Find where the given text appears and provide that cell's center as [X, Y] coordinate. 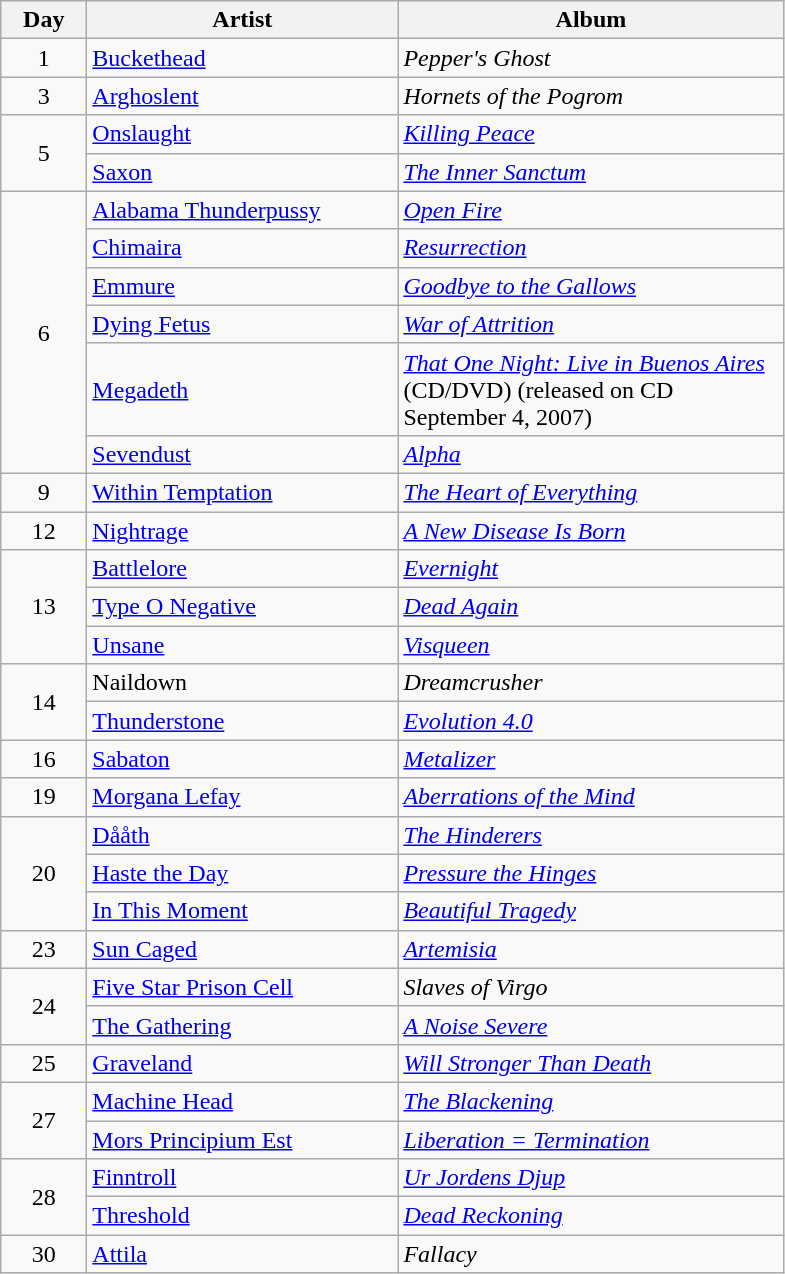
Evernight [591, 569]
3 [44, 96]
Morgana Lefay [242, 797]
16 [44, 759]
Buckethead [242, 58]
6 [44, 332]
The Gathering [242, 1025]
Battlelore [242, 569]
Fallacy [591, 1254]
Ur Jordens Djup [591, 1178]
19 [44, 797]
Visqueen [591, 645]
Aberrations of the Mind [591, 797]
Onslaught [242, 134]
Artemisia [591, 949]
Will Stronger Than Death [591, 1063]
Slaves of Virgo [591, 987]
Goodbye to the Gallows [591, 286]
Beautiful Tragedy [591, 911]
Emmure [242, 286]
Pepper's Ghost [591, 58]
Dead Reckoning [591, 1216]
20 [44, 873]
23 [44, 949]
That One Night: Live in Buenos Aires (CD/DVD) (released on CD September 4, 2007) [591, 389]
25 [44, 1063]
Hornets of the Pogrom [591, 96]
A New Disease Is Born [591, 531]
Unsane [242, 645]
27 [44, 1120]
Megadeth [242, 389]
14 [44, 702]
Resurrection [591, 248]
Sevendust [242, 454]
A Noise Severe [591, 1025]
Pressure the Hinges [591, 873]
Alpha [591, 454]
Graveland [242, 1063]
Open Fire [591, 210]
Dreamcrusher [591, 683]
Arghoslent [242, 96]
Five Star Prison Cell [242, 987]
Evolution 4.0 [591, 721]
Chimaira [242, 248]
Metalizer [591, 759]
In This Moment [242, 911]
Mors Principium Est [242, 1139]
The Heart of Everything [591, 492]
War of Attrition [591, 324]
Attila [242, 1254]
Alabama Thunderpussy [242, 210]
Album [591, 20]
Artist [242, 20]
Nightrage [242, 531]
Day [44, 20]
Machine Head [242, 1101]
Dååth [242, 835]
The Inner Sanctum [591, 172]
28 [44, 1197]
Thunderstone [242, 721]
Dead Again [591, 607]
Sabaton [242, 759]
Type O Negative [242, 607]
30 [44, 1254]
Killing Peace [591, 134]
9 [44, 492]
Liberation = Termination [591, 1139]
Saxon [242, 172]
Naildown [242, 683]
12 [44, 531]
The Hinderers [591, 835]
Within Temptation [242, 492]
Finntroll [242, 1178]
Sun Caged [242, 949]
Dying Fetus [242, 324]
5 [44, 153]
1 [44, 58]
24 [44, 1006]
The Blackening [591, 1101]
Threshold [242, 1216]
Haste the Day [242, 873]
13 [44, 607]
